Determine the (x, y) coordinate at the center of the cell enclosing the given text.  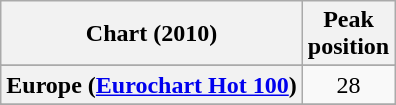
28 (348, 85)
Peakposition (348, 34)
Europe (Eurochart Hot 100) (152, 85)
Chart (2010) (152, 34)
